Output the [x, y] coordinate of the center of the cell containing the given text.  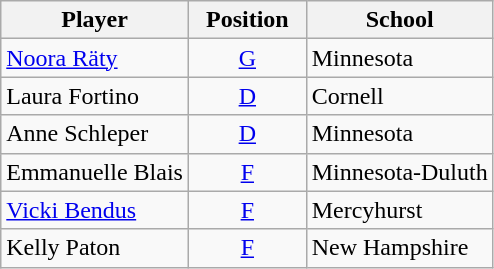
Anne Schleper [95, 134]
G [247, 58]
Vicki Bendus [95, 210]
Player [95, 20]
Noora Räty [95, 58]
Mercyhurst [400, 210]
Minnesota-Duluth [400, 172]
Cornell [400, 96]
New Hampshire [400, 248]
Kelly Paton [95, 248]
Laura Fortino [95, 96]
Emmanuelle Blais [95, 172]
School [400, 20]
Position [247, 20]
